Return the [X, Y] coordinate for the center point of the cell that contains the specified text.  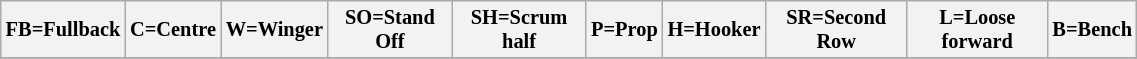
FB=Fullback [63, 29]
H=Hooker [714, 29]
L=Loose forward [977, 29]
W=Winger [274, 29]
C=Centre [173, 29]
SO=Stand Off [390, 29]
P=Prop [624, 29]
SH=Scrum half [519, 29]
B=Bench [1092, 29]
SR=Second Row [836, 29]
